Detect which cell encompasses the target text, then output its [X, Y] center coordinate. 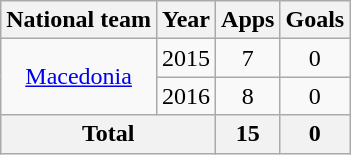
Total [108, 134]
Apps [248, 20]
2016 [186, 96]
Goals [315, 20]
15 [248, 134]
7 [248, 58]
National team [79, 20]
Year [186, 20]
2015 [186, 58]
8 [248, 96]
Macedonia [79, 77]
